Detect which cell encompasses the target text, then output its (x, y) center coordinate. 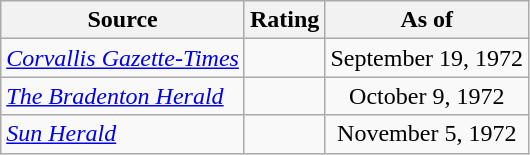
September 19, 1972 (427, 58)
Sun Herald (123, 134)
Source (123, 20)
November 5, 1972 (427, 134)
October 9, 1972 (427, 96)
As of (427, 20)
Corvallis Gazette-Times (123, 58)
The Bradenton Herald (123, 96)
Rating (284, 20)
